Scan for the cell matching the given text and deliver its (X, Y) coordinate at center. 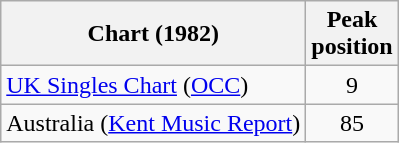
Peakposition (352, 34)
Chart (1982) (154, 34)
85 (352, 123)
UK Singles Chart (OCC) (154, 85)
Australia (Kent Music Report) (154, 123)
9 (352, 85)
